Pinpoint the cell where the given text exists, returning its [X, Y] midpoint coordinate. 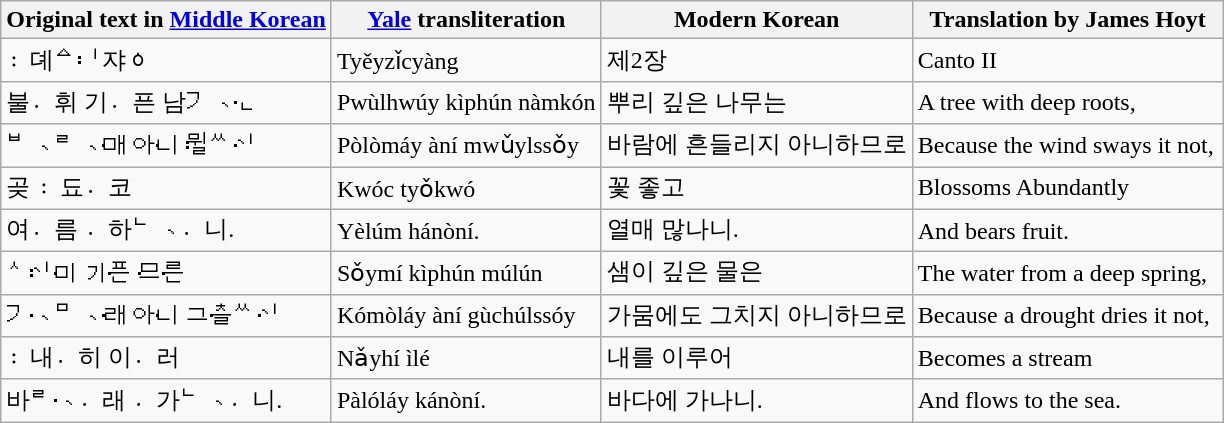
바다에 가나니. [756, 400]
꽃 좋고 [756, 188]
불휘〮 기픈〮 남ᄀᆞᆫ〮 [166, 102]
가뭄에도 그치지 아니하므로 [756, 316]
Becomes a stream [1068, 358]
바ᄅᆞ〮래〮 가〮ᄂᆞ니〮. [166, 400]
Pòlòmáy àní mwǔylssǒy [466, 146]
곶 됴〯코〮 [166, 188]
Yale transliteration [466, 20]
Original text in Middle Korean [166, 20]
제2장 [756, 60]
Translation by James Hoyt [1068, 20]
Pwùlhwúy kìphún nàmkón [466, 102]
Modern Korean [756, 20]
뿌리 깊은 나무는 [756, 102]
내〯히〮 이러〮 [166, 358]
Sǒymí kìphún múlún [466, 274]
And bears fruit. [1068, 230]
Nǎyhí ìlé [466, 358]
Tyěyzǐcyàng [466, 60]
Because a drought dries it not, [1068, 316]
ᄀᆞ〮ᄆᆞ래〮 아니〮 그츨〮ᄊᆡ〮 [166, 316]
바람에 흔들리지 아니하므로 [756, 146]
내를 이루어 [756, 358]
The water from a deep spring, [1068, 274]
And flows to the sea. [1068, 400]
Yèlúm hánòní. [466, 230]
Canto II [1068, 60]
Because the wind sways it not, [1068, 146]
A tree with deep roots, [1068, 102]
뎨〯ᅀᅵ〯쟈ᇰ [166, 60]
ᄇᆞᄅᆞ매〮 아니〮 뮐〯ᄊᆡ〮 [166, 146]
Pàlóláy kánòní. [466, 400]
샘이 깊은 물은 [756, 274]
Blossoms Abundantly [1068, 188]
ᄉᆡ〯미〮 기픈〮 므〮른〮 [166, 274]
Kwóc tyǒkwó [466, 188]
여름〮 하〮ᄂᆞ니〮. [166, 230]
Kómòláy àní gùchúlssóy [466, 316]
열매 많나니. [756, 230]
